From the cell containing the given text, extract its center point as [X, Y] coordinate. 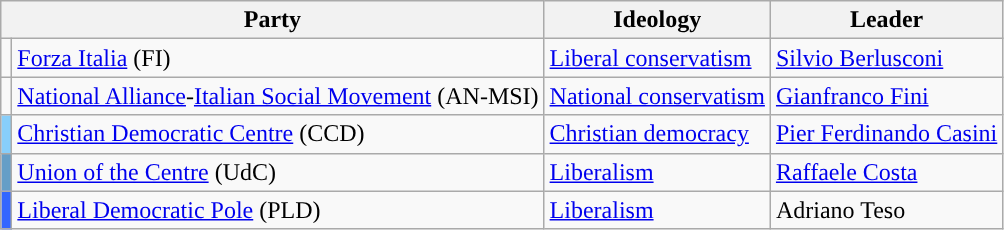
Leader [886, 20]
Adriano Teso [886, 210]
National Alliance-Italian Social Movement (AN-MSI) [278, 96]
Silvio Berlusconi [886, 58]
Ideology [657, 20]
Liberal conservatism [657, 58]
Liberal Democratic Pole (PLD) [278, 210]
Gianfranco Fini [886, 96]
Forza Italia (FI) [278, 58]
Raffaele Costa [886, 172]
Union of the Centre (UdC) [278, 172]
Christian Democratic Centre (CCD) [278, 134]
National conservatism [657, 96]
Pier Ferdinando Casini [886, 134]
Party [272, 20]
Christian democracy [657, 134]
